Provide the (X, Y) coordinate of the cell's center where the given text is located.  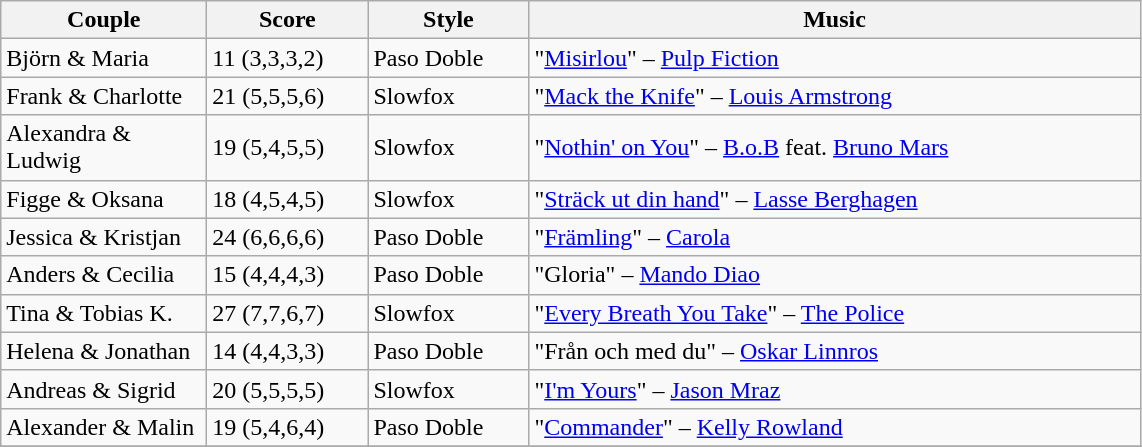
"Från och med du" – Oskar Linnros (834, 351)
"Commander" – Kelly Rowland (834, 427)
Alexandra & Ludwig (104, 148)
Andreas & Sigrid (104, 389)
19 (5,4,5,5) (288, 148)
Frank & Charlotte (104, 96)
"Mack the Knife" – Louis Armstrong (834, 96)
11 (3,3,3,2) (288, 58)
Tina & Tobias K. (104, 313)
Style (448, 20)
18 (4,5,4,5) (288, 199)
"Gloria" – Mando Diao (834, 275)
"Every Breath You Take" – The Police (834, 313)
"Misirlou" – Pulp Fiction (834, 58)
"I'm Yours" – Jason Mraz (834, 389)
Anders & Cecilia (104, 275)
21 (5,5,5,6) (288, 96)
"Nothin' on You" – B.o.B feat. Bruno Mars (834, 148)
14 (4,4,3,3) (288, 351)
24 (6,6,6,6) (288, 237)
15 (4,4,4,3) (288, 275)
"Sträck ut din hand" – Lasse Berghagen (834, 199)
27 (7,7,6,7) (288, 313)
Jessica & Kristjan (104, 237)
Alexander & Malin (104, 427)
Figge & Oksana (104, 199)
19 (5,4,6,4) (288, 427)
Couple (104, 20)
Music (834, 20)
"Främling" – Carola (834, 237)
Helena & Jonathan (104, 351)
20 (5,5,5,5) (288, 389)
Björn & Maria (104, 58)
Score (288, 20)
